Search for the cell housing the specified text and yield its (X, Y) center coordinate. 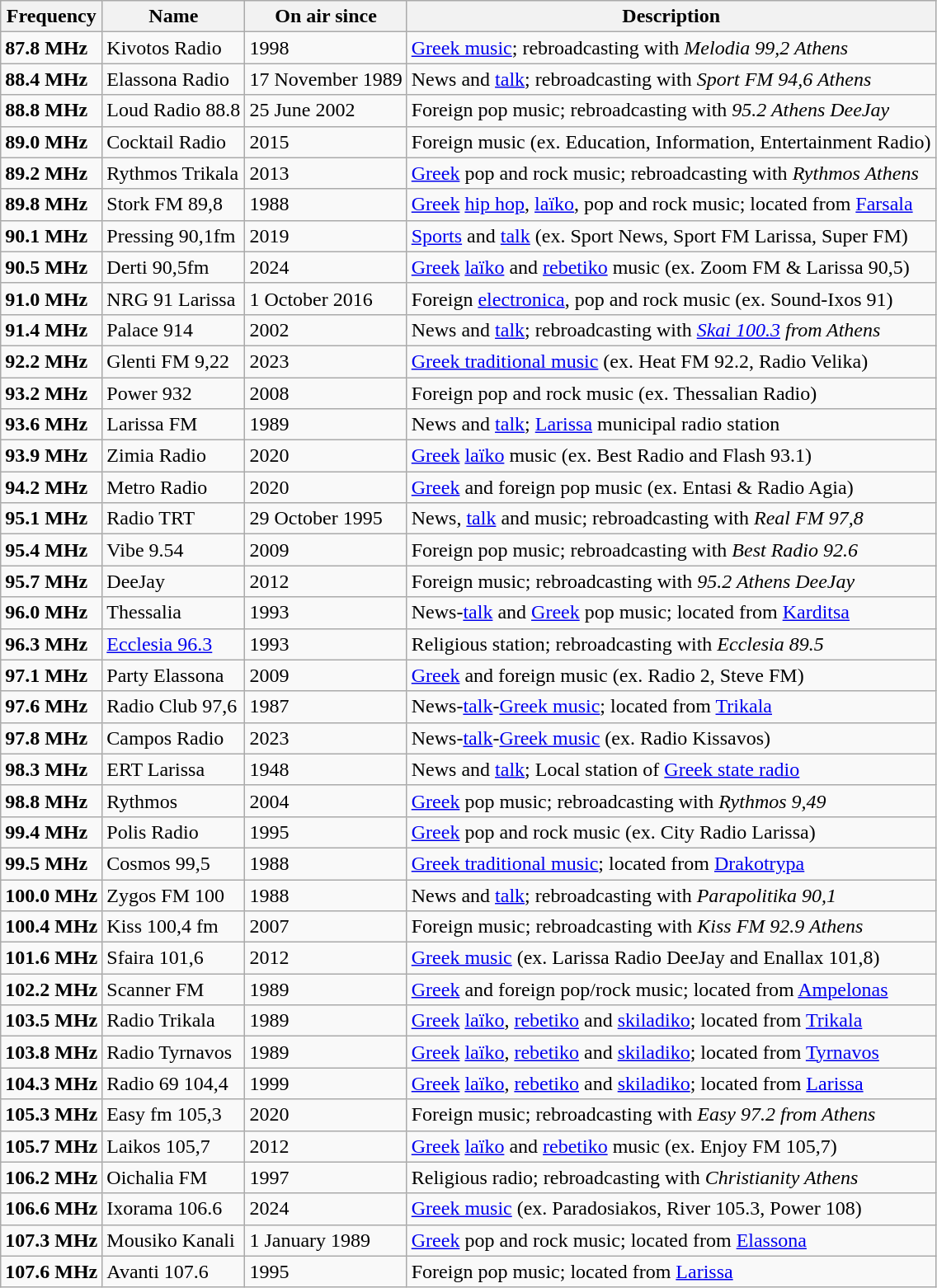
Rythmos (173, 801)
106.6 MHz (51, 1209)
Greek hip hop, laïko, pop and rock music; located from Farsala (671, 204)
102.2 MHz (51, 990)
Greek and foreign music (ex. Radio 2, Steve FM) (671, 675)
97.6 MHz (51, 707)
87.8 MHz (51, 48)
Derti 90,5fm (173, 267)
On air since (326, 16)
95.1 MHz (51, 519)
106.2 MHz (51, 1178)
Greek laïko, rebetiko and skiladiko; located from Larissa (671, 1084)
DeeJay (173, 581)
Scanner FM (173, 990)
101.6 MHz (51, 958)
90.5 MHz (51, 267)
95.7 MHz (51, 581)
93.6 MHz (51, 425)
NRG 91 Larissa (173, 298)
Avanti 107.6 (173, 1272)
97.1 MHz (51, 675)
News and talk; rebroadcasting with Parapolitika 90,1 (671, 895)
Easy fm 105,3 (173, 1115)
17 November 1989 (326, 79)
Greek laïko and rebetiko music (ex. Enjoy FM 105,7) (671, 1146)
News and talk; Local station of Greek state radio (671, 769)
104.3 MHz (51, 1084)
Greek pop and rock music; rebroadcasting with Rythmos Athens (671, 173)
98.3 MHz (51, 769)
96.3 MHz (51, 644)
Radio Trikala (173, 1021)
Greek laïko music (ex. Best Radio and Flash 93.1) (671, 456)
Laikos 105,7 (173, 1146)
107.6 MHz (51, 1272)
1 October 2016 (326, 298)
88.8 MHz (51, 110)
Mousiko Kanali (173, 1240)
News and talk; rebroadcasting with Sport FM 94,6 Athens (671, 79)
103.5 MHz (51, 1021)
Sfaira 101,6 (173, 958)
Cocktail Radio (173, 142)
98.8 MHz (51, 801)
92.2 MHz (51, 361)
1997 (326, 1178)
Thessalia (173, 613)
95.4 MHz (51, 550)
Foreign electronica, pop and rock music (ex. Sound-Ixos 91) (671, 298)
107.3 MHz (51, 1240)
Sports and talk (ex. Sport News, Sport FM Larissa, Super FM) (671, 236)
Greek traditional music (ex. Heat FM 92.2, Radio Velika) (671, 361)
2013 (326, 173)
Radio Club 97,6 (173, 707)
Polis Radio (173, 832)
Campos Radio (173, 738)
Greek and foreign pop/rock music; located from Ampelonas (671, 990)
2015 (326, 142)
Greek traditional music; located from Drakotrypa (671, 863)
Radio TRT (173, 519)
ERT Larissa (173, 769)
1999 (326, 1084)
105.3 MHz (51, 1115)
100.4 MHz (51, 927)
2007 (326, 927)
Radio 69 104,4 (173, 1084)
1998 (326, 48)
100.0 MHz (51, 895)
1948 (326, 769)
News and talk; rebroadcasting with Skai 100.3 from Athens (671, 330)
Foreign music (ex. Education, Information, Entertainment Radio) (671, 142)
2019 (326, 236)
Ecclesia 96.3 (173, 644)
88.4 MHz (51, 79)
1 January 1989 (326, 1240)
Greek pop and rock music (ex. City Radio Larissa) (671, 832)
Greek laïko, rebetiko and skiladiko; located from Tyrnavos (671, 1052)
Oichalia FM (173, 1178)
29 October 1995 (326, 519)
97.8 MHz (51, 738)
Greek pop music; rebroadcasting with Rythmos 9,49 (671, 801)
News and talk; Larissa municipal radio station (671, 425)
Religious station; rebroadcasting with Ecclesia 89.5 (671, 644)
25 June 2002 (326, 110)
Name (173, 16)
Foreign pop music; rebroadcasting with 95.2 Athens DeeJay (671, 110)
Loud Radio 88.8 (173, 110)
Foreign music; rebroadcasting with Kiss FM 92.9 Athens (671, 927)
94.2 MHz (51, 487)
Rythmos Trikala (173, 173)
Foreign pop music; located from Larissa (671, 1272)
News-talk-Greek music (ex. Radio Kissavos) (671, 738)
News, talk and music; rebroadcasting with Real FM 97,8 (671, 519)
105.7 MHz (51, 1146)
Palace 914 (173, 330)
Kiss 100,4 fm (173, 927)
Greek music; rebroadcasting with Melodia 99,2 Athens (671, 48)
News-talk and Greek pop music; located from Karditsa (671, 613)
Elassona Radio (173, 79)
99.4 MHz (51, 832)
Greek music (ex. Larissa Radio DeeJay and Enallax 101,8) (671, 958)
90.1 MHz (51, 236)
91.0 MHz (51, 298)
Greek pop and rock music; located from Elassona (671, 1240)
Greek and foreign pop music (ex. Entasi & Radio Agia) (671, 487)
93.9 MHz (51, 456)
Pressing 90,1fm (173, 236)
Ixorama 106.6 (173, 1209)
Foreign pop music; rebroadcasting with Best Radio 92.6 (671, 550)
93.2 MHz (51, 393)
89.2 MHz (51, 173)
Greek laïko, rebetiko and skiladiko; located from Trikala (671, 1021)
Stork FM 89,8 (173, 204)
Religious radio; rebroadcasting with Christianity Athens (671, 1178)
89.8 MHz (51, 204)
89.0 MHz (51, 142)
Radio Tyrnavos (173, 1052)
Power 932 (173, 393)
91.4 MHz (51, 330)
Foreign music; rebroadcasting with Easy 97.2 from Athens (671, 1115)
Foreign pop and rock music (ex. Thessalian Radio) (671, 393)
Glenti FM 9,22 (173, 361)
2008 (326, 393)
Cosmos 99,5 (173, 863)
Party Elassona (173, 675)
2004 (326, 801)
Foreign music; rebroadcasting with 95.2 Athens DeeJay (671, 581)
Frequency (51, 16)
96.0 MHz (51, 613)
Kivotos Radio (173, 48)
Metro Radio (173, 487)
2002 (326, 330)
Zimia Radio (173, 456)
Larissa FM (173, 425)
1987 (326, 707)
Vibe 9.54 (173, 550)
103.8 MHz (51, 1052)
99.5 MHz (51, 863)
Greek music (ex. Paradosiakos, River 105.3, Power 108) (671, 1209)
News-talk-Greek music; located from Trikala (671, 707)
Zygos FM 100 (173, 895)
Greek laïko and rebetiko music (ex. Zoom FM & Larissa 90,5) (671, 267)
Description (671, 16)
